Pinpoint the cell where the given text exists, returning its (X, Y) midpoint coordinate. 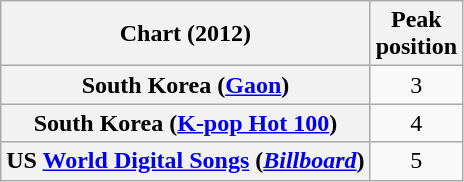
Peakposition (416, 34)
5 (416, 161)
Chart (2012) (186, 34)
South Korea (Gaon) (186, 85)
4 (416, 123)
US World Digital Songs (Billboard) (186, 161)
3 (416, 85)
South Korea (K-pop Hot 100) (186, 123)
